Provide the [x, y] coordinate of the cell's center where the given text is located.  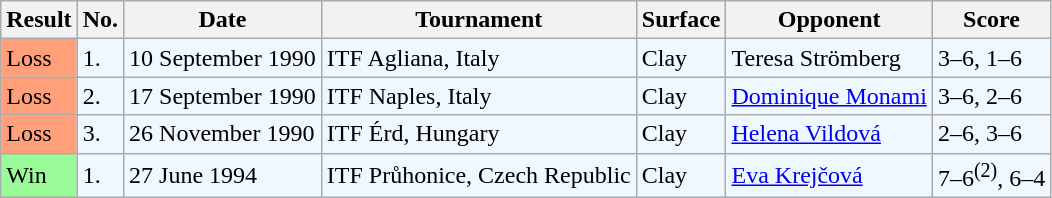
3–6, 1–6 [991, 58]
3–6, 2–6 [991, 96]
Helena Vildová [829, 134]
Date [223, 20]
2. [100, 96]
ITF Agliana, Italy [478, 58]
2–6, 3–6 [991, 134]
Score [991, 20]
ITF Průhonice, Czech Republic [478, 176]
No. [100, 20]
Teresa Strömberg [829, 58]
Result [39, 20]
Tournament [478, 20]
Surface [681, 20]
27 June 1994 [223, 176]
Opponent [829, 20]
3. [100, 134]
Eva Krejčová [829, 176]
26 November 1990 [223, 134]
ITF Naples, Italy [478, 96]
ITF Érd, Hungary [478, 134]
17 September 1990 [223, 96]
7–6(2), 6–4 [991, 176]
10 September 1990 [223, 58]
Win [39, 176]
Dominique Monami [829, 96]
